Pinpoint the cell where the given text exists, returning its (x, y) midpoint coordinate. 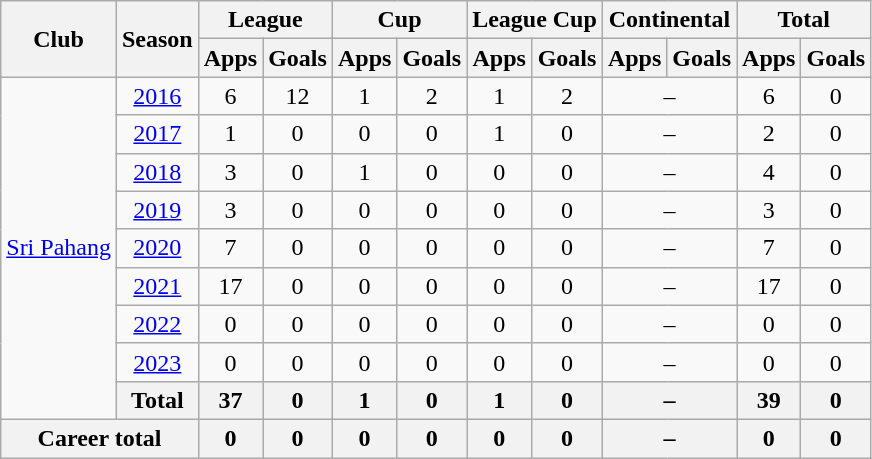
4 (769, 172)
2020 (157, 248)
Continental (669, 20)
Career total (100, 438)
2021 (157, 286)
League Cup (535, 20)
2018 (157, 172)
2019 (157, 210)
2022 (157, 324)
2023 (157, 362)
Cup (399, 20)
Club (59, 39)
Season (157, 39)
Sri Pahang (59, 248)
12 (298, 96)
League (265, 20)
2016 (157, 96)
2017 (157, 134)
39 (769, 400)
37 (230, 400)
